Determine the (x, y) coordinate at the center of the cell enclosing the given text.  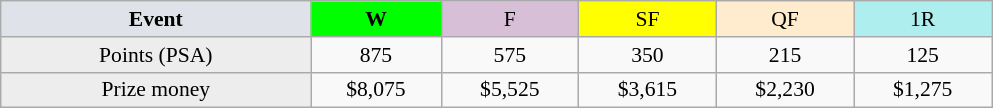
$5,525 (510, 90)
350 (648, 55)
W (376, 19)
$1,275 (923, 90)
Points (PSA) (156, 55)
875 (376, 55)
QF (785, 19)
SF (648, 19)
$2,230 (785, 90)
125 (923, 55)
Event (156, 19)
1R (923, 19)
$3,615 (648, 90)
F (510, 19)
215 (785, 55)
$8,075 (376, 90)
575 (510, 55)
Prize money (156, 90)
